Locate the cell with the specified text and output its [x, y] center coordinate. 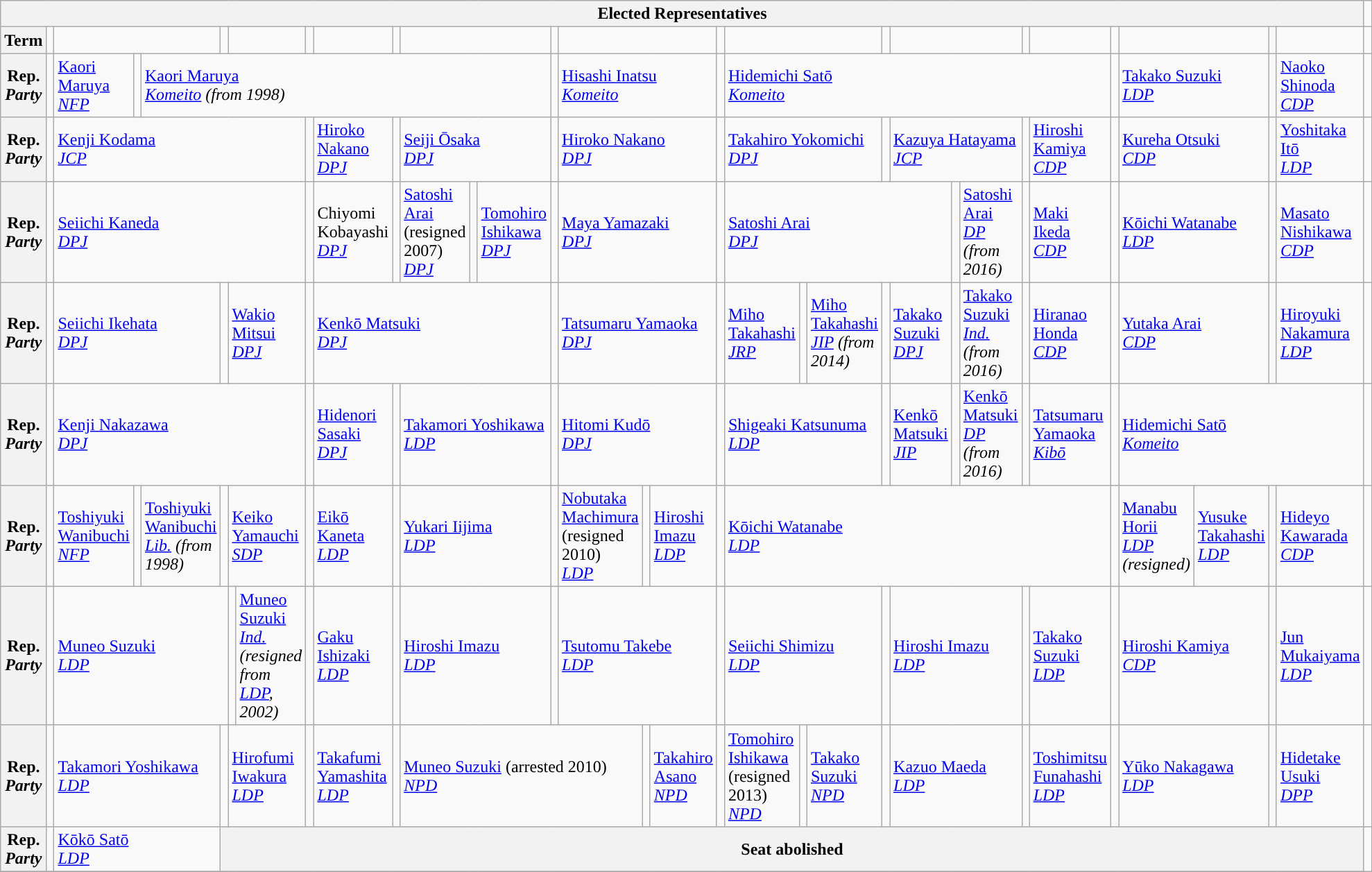
Jun MukaiyamaLDP [1320, 656]
Takahiro AsanoNPD [683, 776]
Term [24, 40]
Maki IkedaCDP [1070, 232]
Nobutaka Machimura (resigned 2010)LDP [601, 536]
Kenkō MatsukiJIP [921, 434]
Seiichi KanedaDPJ [180, 232]
Hiroyuki NakamuraLDP [1320, 333]
Muneo Suzuki (arrested 2010)NPD [522, 776]
Yutaka AraiCDP [1194, 333]
Seiichi ShimizuLDP [803, 656]
Hidetake UsukiDPP [1320, 776]
Muneo SuzukiLDP [142, 656]
Maya YamazakiDPJ [638, 232]
Toshiyuki WanibuchiLib. (from 1998) [180, 536]
Tomohiro Ishikawa (resigned 2013)NPD [762, 776]
Hirofumi IwakuraLDP [267, 776]
Eikō KanetaLDP [353, 536]
Toshiyuki WanibuchiNFP [94, 536]
Seiichi IkehataDPJ [137, 333]
Tatsumaru YamaokaDPJ [638, 333]
Kaori MaruyaNFP [94, 85]
Tatsumaru YamaokaKibō [1070, 434]
Takako SuzukiDPJ [921, 333]
Takako SuzukiInd. (from 2016) [991, 333]
Miho TakahashiJRP [762, 333]
Seiji ŌsakaDPJ [476, 149]
Wakio MitsuiDPJ [267, 333]
Satoshi Arai (resigned 2007)DPJ [435, 232]
Hiranao HondaCDP [1070, 333]
Muneo SuzukiInd. (resigned from LDP, 2002) [271, 656]
Miho TakahashiJIP (from 2014) [844, 333]
Manabu HoriiLDP (resigned) [1157, 536]
Toshimitsu FunahashiLDP [1070, 776]
Takafumi YamashitaLDP [353, 776]
Takako SuzukiNPD [844, 776]
Kenji NakazawaDPJ [180, 434]
Satoshi AraiDPJ [838, 232]
Kenkō MatsukiDPJ [432, 333]
Keiko YamauchiSDP [267, 536]
Kureha OtsukiCDP [1194, 149]
Kenji KodamaJCP [180, 149]
Shigeaki KatsunumaLDP [803, 434]
Hitomi KudōDPJ [638, 434]
Masato NishikawaCDP [1320, 232]
Tsutomu TakebeLDP [638, 656]
Yūko NakagawaLDP [1194, 776]
Chiyomi KobayashiDPJ [353, 232]
Hidenori SasakiDPJ [353, 434]
Seat abolished [792, 849]
Hideyo KawaradaCDP [1320, 536]
Kenkō MatsukiDP (from 2016) [991, 434]
Yoshitaka ItōLDP [1320, 149]
Yukari IijimaLDP [476, 536]
Takahiro YokomichiDPJ [803, 149]
Gaku IshizakiLDP [353, 656]
Naoko ShinodaCDP [1320, 85]
Yusuke TakahashiLDP [1231, 536]
Tomohiro IshikawaDPJ [513, 232]
Satoshi AraiDP (from 2016) [991, 232]
Elected Representatives [683, 14]
Hisashi InatsuKomeito [638, 85]
Kōkō SatōLDP [137, 849]
Kaori MaruyaKomeito (from 1998) [345, 85]
Kazuya HatayamaJCP [956, 149]
Kazuo MaedaLDP [956, 776]
